Output the [X, Y] coordinate of the center of the cell containing the given text.  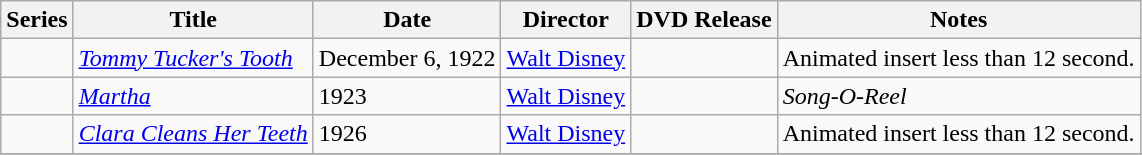
Song-O-Reel [958, 96]
1926 [407, 134]
Tommy Tucker's Tooth [193, 58]
December 6, 1922 [407, 58]
Notes [958, 20]
Series [37, 20]
Date [407, 20]
DVD Release [704, 20]
Director [566, 20]
Martha [193, 96]
Clara Cleans Her Teeth [193, 134]
1923 [407, 96]
Title [193, 20]
